Find where the given text appears and provide that cell's center as [x, y] coordinate. 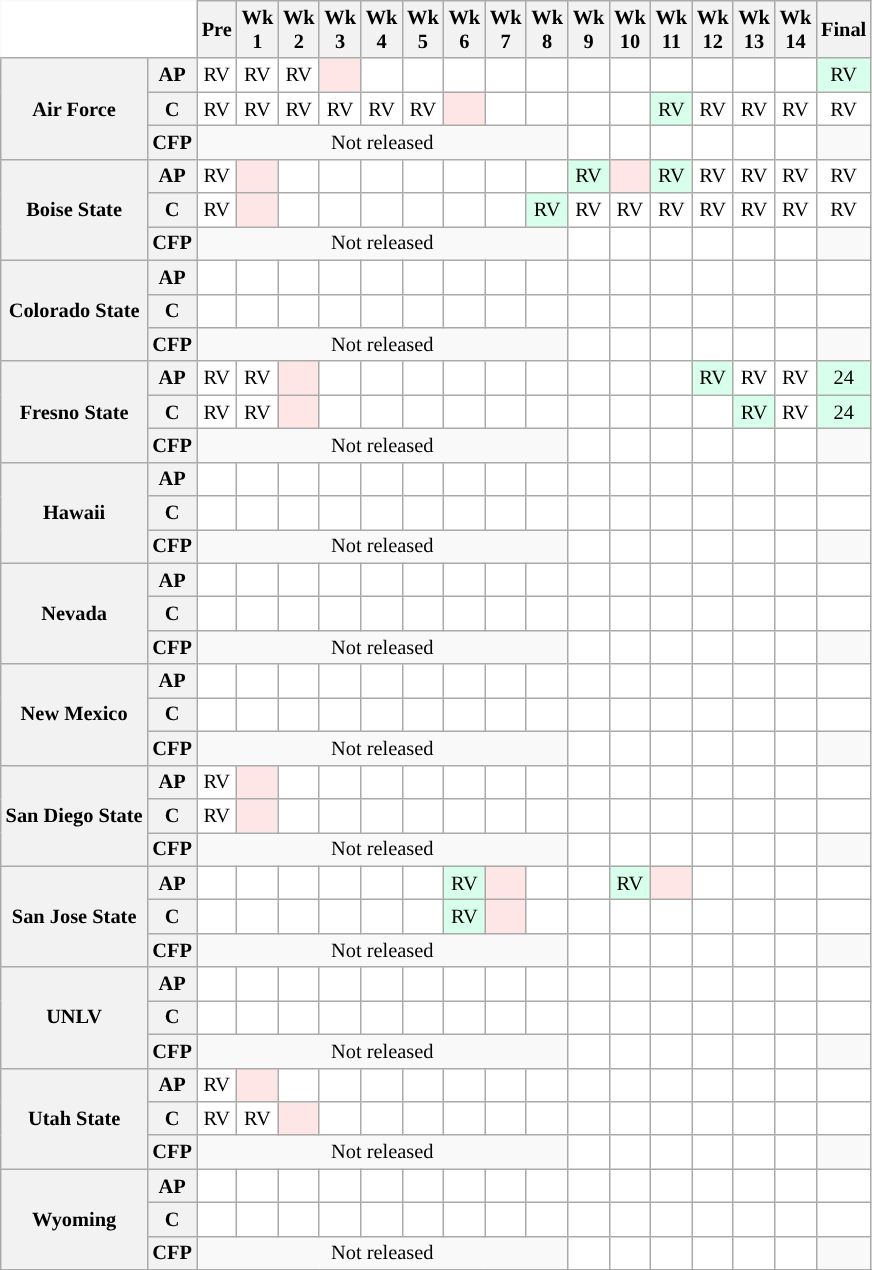
Wk3 [340, 29]
New Mexico [74, 714]
Air Force [74, 108]
Wk11 [672, 29]
Boise State [74, 210]
Fresno State [74, 412]
Wk2 [298, 29]
Hawaii [74, 512]
Pre [217, 29]
Colorado State [74, 310]
Wk6 [464, 29]
Wk7 [506, 29]
Wk14 [796, 29]
Wk9 [588, 29]
Wk1 [258, 29]
Wk13 [754, 29]
Final [844, 29]
Wyoming [74, 1220]
UNLV [74, 1018]
Wk4 [382, 29]
Wk5 [422, 29]
Wk12 [712, 29]
Nevada [74, 614]
Utah State [74, 1118]
San Diego State [74, 816]
Wk10 [630, 29]
San Jose State [74, 916]
Wk8 [546, 29]
